Pinpoint the cell where the given text exists, returning its [X, Y] midpoint coordinate. 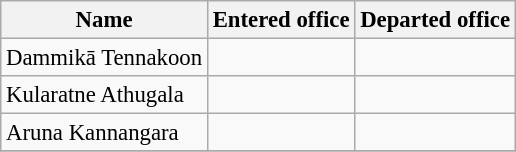
Aruna Kannangara [104, 133]
Kularatne Athugala [104, 95]
Entered office [280, 20]
Dammikā Tennakoon [104, 58]
Name [104, 20]
Departed office [436, 20]
